Identify which cell holds the provided text, then report its [X, Y] central coordinate. 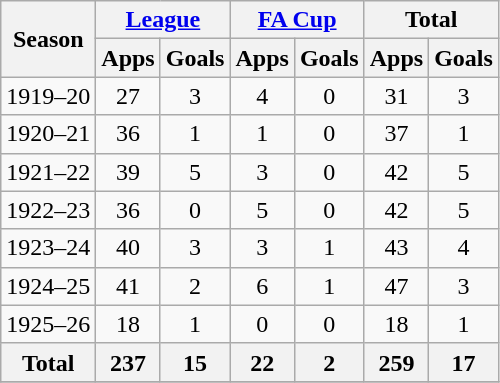
47 [396, 286]
1922–23 [48, 210]
31 [396, 96]
1923–24 [48, 248]
43 [396, 248]
1919–20 [48, 96]
FA Cup [297, 20]
22 [262, 362]
27 [128, 96]
259 [396, 362]
League [163, 20]
37 [396, 134]
1920–21 [48, 134]
1924–25 [48, 286]
6 [262, 286]
237 [128, 362]
17 [464, 362]
Season [48, 39]
1925–26 [48, 324]
39 [128, 172]
40 [128, 248]
15 [195, 362]
1921–22 [48, 172]
41 [128, 286]
